Detect which cell encompasses the target text, then output its (X, Y) center coordinate. 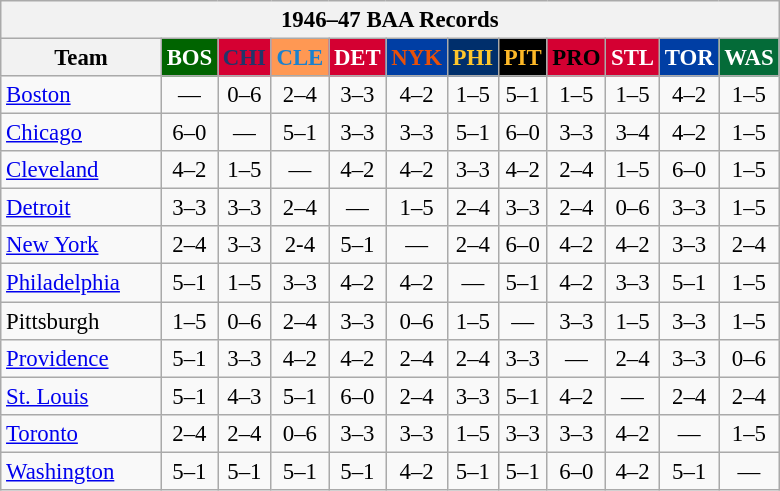
Boston (82, 95)
WAS (749, 58)
NYK (416, 58)
Philadelphia (82, 283)
Cleveland (82, 170)
CLE (300, 58)
New York (82, 245)
PHI (472, 58)
PRO (576, 58)
Pittsburgh (82, 321)
CHI (245, 58)
TOR (689, 58)
Providence (82, 358)
Chicago (82, 133)
Team (82, 58)
4–3 (245, 396)
Detroit (82, 208)
PIT (522, 58)
3–4 (633, 133)
BOS (189, 58)
STL (633, 58)
2-4 (300, 245)
Toronto (82, 433)
DET (358, 58)
Washington (82, 471)
St. Louis (82, 396)
1946–47 BAA Records (390, 20)
